Locate the cell with the specified text and output its [x, y] center coordinate. 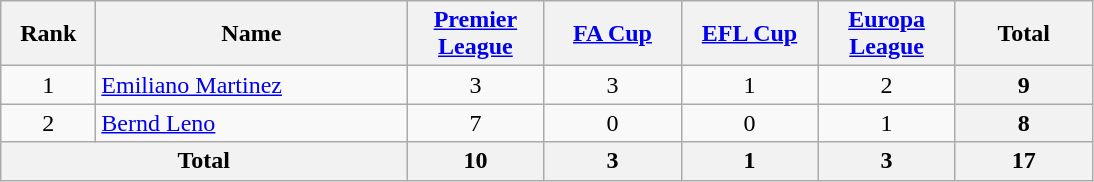
EFL Cup [750, 34]
10 [476, 161]
Emiliano Martinez [252, 85]
Premier League [476, 34]
8 [1024, 123]
17 [1024, 161]
Rank [48, 34]
Name [252, 34]
Bernd Leno [252, 123]
7 [476, 123]
Europa League [886, 34]
FA Cup [612, 34]
9 [1024, 85]
